Determine the (x, y) coordinate at the center of the cell enclosing the given text.  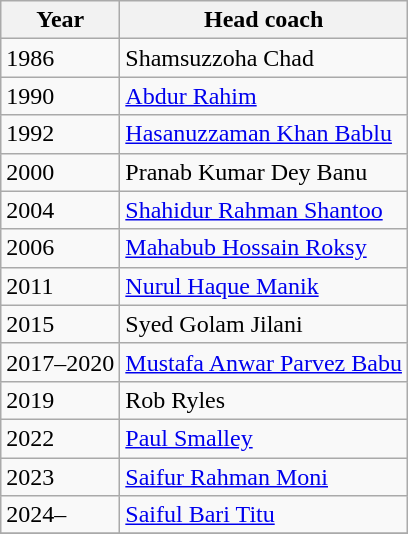
2006 (60, 248)
2022 (60, 438)
2004 (60, 210)
2000 (60, 172)
Year (60, 20)
Paul Smalley (264, 438)
Saiful Bari Titu (264, 515)
1986 (60, 58)
Mustafa Anwar Parvez Babu (264, 362)
Rob Ryles (264, 400)
Pranab Kumar Dey Banu (264, 172)
1992 (60, 134)
Saifur Rahman Moni (264, 477)
2017–2020 (60, 362)
2024– (60, 515)
2011 (60, 286)
Shahidur Rahman Shantoo (264, 210)
Syed Golam Jilani (264, 324)
2019 (60, 400)
Mahabub Hossain Roksy (264, 248)
Hasanuzzaman Khan Bablu (264, 134)
2023 (60, 477)
Shamsuzzoha Chad (264, 58)
2015 (60, 324)
Nurul Haque Manik (264, 286)
Abdur Rahim (264, 96)
1990 (60, 96)
Head coach (264, 20)
